Locate the cell with the specified text and output its [X, Y] center coordinate. 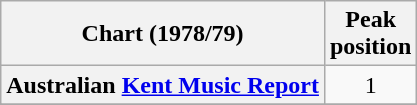
Australian Kent Music Report [163, 85]
Peakposition [370, 34]
Chart (1978/79) [163, 34]
1 [370, 85]
